Locate the cell with the specified text and output its [X, Y] center coordinate. 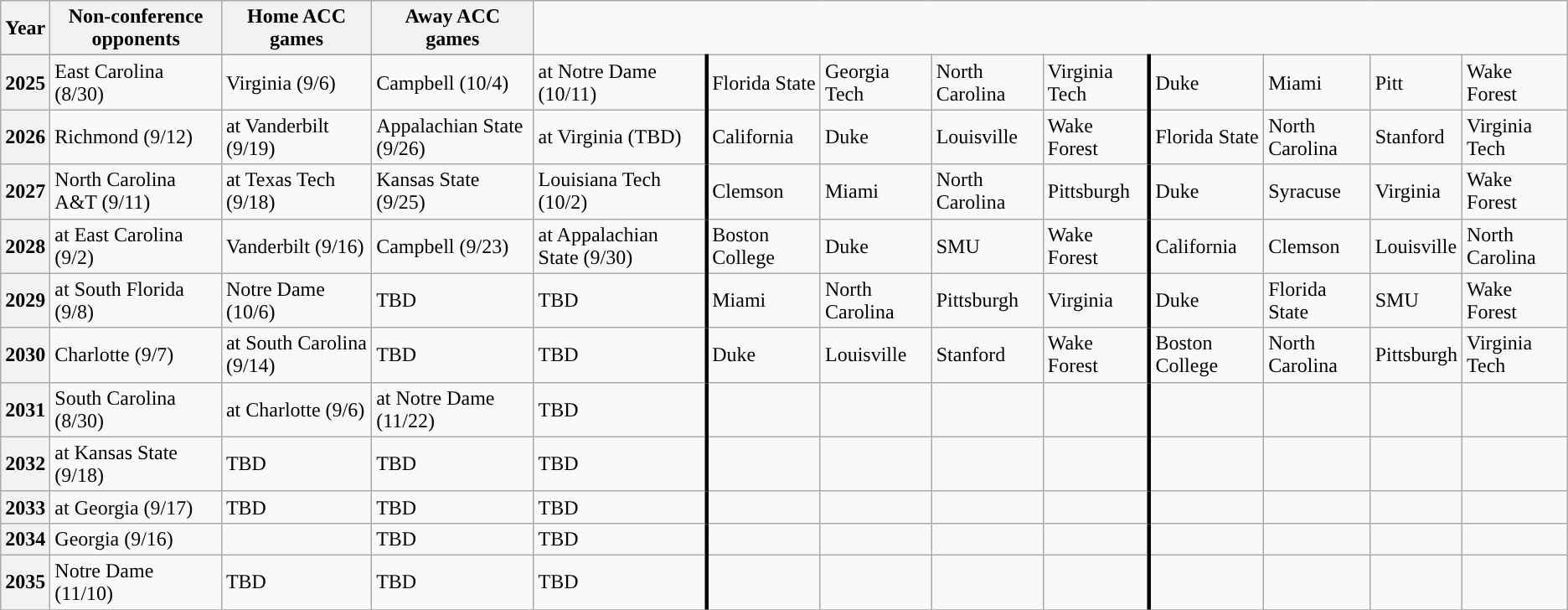
2025 [25, 82]
2027 [25, 191]
South Carolina (8/30) [136, 409]
at East Carolina (9/2) [136, 246]
Georgia Tech [876, 82]
at Vanderbilt (9/19) [297, 137]
2026 [25, 137]
Notre Dame (11/10) [136, 582]
at Charlotte (9/6) [297, 409]
2029 [25, 300]
Notre Dame (10/6) [297, 300]
at Georgia (9/17) [136, 507]
Pitt [1416, 82]
Home ACC games [297, 28]
Vanderbilt (9/16) [297, 246]
Appalachian State (9/26) [452, 137]
2031 [25, 409]
Kansas State (9/25) [452, 191]
2035 [25, 582]
Charlotte (9/7) [136, 355]
2033 [25, 507]
at Texas Tech (9/18) [297, 191]
Louisiana Tech (10/2) [620, 191]
at Notre Dame (11/22) [452, 409]
at Appalachian State (9/30) [620, 246]
Away ACC games [452, 28]
East Carolina (8/30) [136, 82]
Virginia (9/6) [297, 82]
Year [25, 28]
Georgia (9/16) [136, 539]
2028 [25, 246]
2030 [25, 355]
Syracuse [1318, 191]
Non-conference opponents [136, 28]
Campbell (10/4) [452, 82]
at Virginia (TBD) [620, 137]
Campbell (9/23) [452, 246]
2032 [25, 464]
Richmond (9/12) [136, 137]
North Carolina A&T (9/11) [136, 191]
2034 [25, 539]
at Kansas State (9/18) [136, 464]
at South Carolina (9/14) [297, 355]
at Notre Dame (10/11) [620, 82]
at South Florida (9/8) [136, 300]
